Provide the (x, y) coordinate of the cell's center where the given text is located.  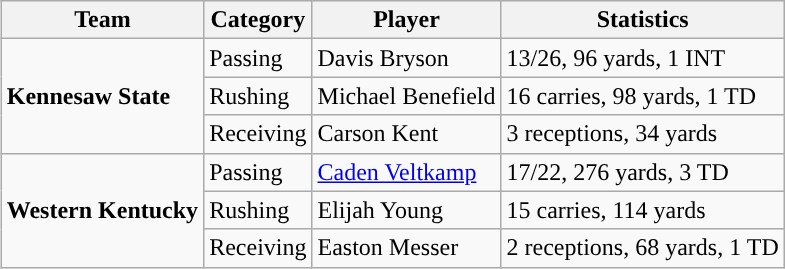
Western Kentucky (102, 210)
Team (102, 20)
15 carries, 114 yards (642, 210)
Easton Messer (406, 248)
Elijah Young (406, 210)
Michael Benefield (406, 96)
16 carries, 98 yards, 1 TD (642, 96)
Category (258, 20)
17/22, 276 yards, 3 TD (642, 172)
Davis Bryson (406, 58)
Carson Kent (406, 134)
Kennesaw State (102, 96)
3 receptions, 34 yards (642, 134)
Caden Veltkamp (406, 172)
Player (406, 20)
2 receptions, 68 yards, 1 TD (642, 248)
Statistics (642, 20)
13/26, 96 yards, 1 INT (642, 58)
